Scan for the cell matching the given text and deliver its [X, Y] coordinate at center. 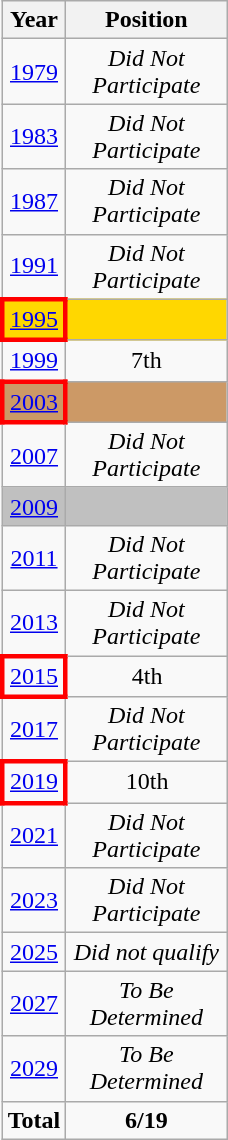
2013 [34, 622]
4th [146, 676]
1999 [34, 360]
1979 [34, 72]
2025 [34, 952]
1995 [34, 320]
Year [34, 20]
2007 [34, 454]
10th [146, 782]
2011 [34, 558]
2015 [34, 676]
2023 [34, 900]
2017 [34, 730]
Position [146, 20]
2003 [34, 402]
2027 [34, 1004]
2009 [34, 506]
6/19 [146, 1120]
1983 [34, 136]
7th [146, 360]
2019 [34, 782]
1991 [34, 266]
Did not qualify [146, 952]
2029 [34, 1068]
2021 [34, 836]
Total [34, 1120]
1987 [34, 202]
